Identify which cell holds the provided text, then report its (x, y) central coordinate. 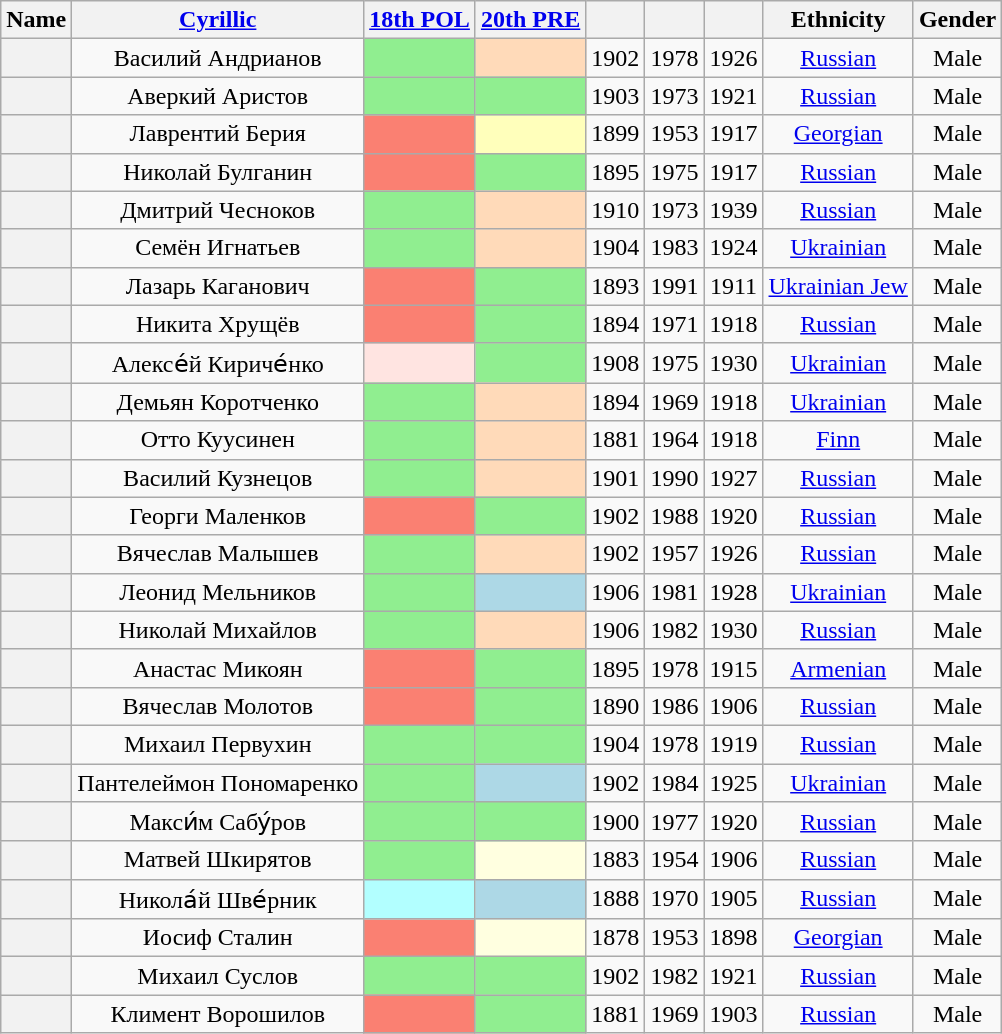
Cyrillic (218, 20)
Макси́м Сабу́ров (218, 822)
Armenian (838, 668)
Василий Андрианов (218, 58)
1911 (734, 286)
1908 (616, 363)
Вячеслав Малышев (218, 554)
1900 (616, 822)
1901 (616, 478)
1954 (674, 860)
1990 (674, 478)
Никола́й Шве́рник (218, 899)
Георги Маленков (218, 516)
1878 (616, 938)
Иосиф Сталин (218, 938)
Дмитрий Чесноков (218, 210)
Пантелеймон Пономаренко (218, 783)
1971 (674, 324)
Лаврентий Берия (218, 134)
1984 (674, 783)
Леонид Мельников (218, 592)
1988 (674, 516)
1915 (734, 668)
Анастас Микоян (218, 668)
Никита Хрущёв (218, 324)
Климент Ворошилов (218, 1014)
Николай Булганин (218, 172)
Name (36, 20)
1927 (734, 478)
1910 (616, 210)
1964 (674, 440)
1905 (734, 899)
Михаил Суслов (218, 976)
1986 (674, 706)
Ethnicity (838, 20)
Семён Игнатьев (218, 248)
1970 (674, 899)
Вячеслав Молотов (218, 706)
Николай Михайлов (218, 630)
Finn (838, 440)
Михаил Первухин (218, 744)
1883 (616, 860)
1925 (734, 783)
Демьян Коротченко (218, 402)
1898 (734, 938)
1957 (674, 554)
1893 (616, 286)
1977 (674, 822)
1924 (734, 248)
1919 (734, 744)
18th POL (420, 20)
Ukrainian Jew (838, 286)
Алексе́й Кириче́нко (218, 363)
1888 (616, 899)
Отто Куусинен (218, 440)
1991 (674, 286)
1981 (674, 592)
1939 (734, 210)
Василий Кузнецов (218, 478)
1928 (734, 592)
Лазарь Каганович (218, 286)
1899 (616, 134)
1890 (616, 706)
Аверкий Аристов (218, 96)
1983 (674, 248)
Gender (957, 20)
Матвей Шкирятов (218, 860)
20th PRE (530, 20)
